Determine the (x, y) coordinate at the center of the cell enclosing the given text.  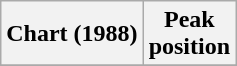
Chart (1988) (72, 34)
Peak position (189, 34)
